Pinpoint the cell where the given text exists, returning its [X, Y] midpoint coordinate. 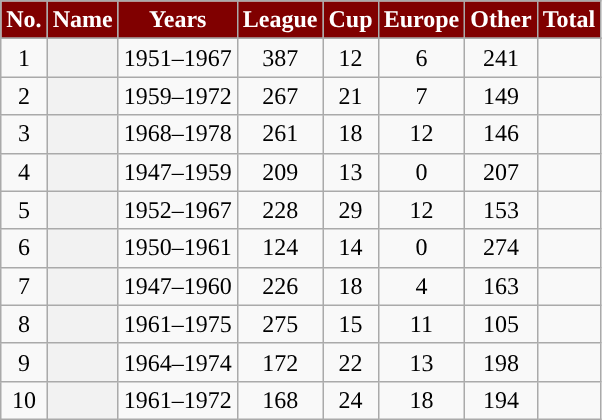
22 [350, 362]
1959–1972 [178, 96]
1 [24, 58]
Cup [350, 20]
146 [501, 134]
198 [501, 362]
226 [280, 286]
24 [350, 400]
1961–1972 [178, 400]
1947–1960 [178, 286]
274 [501, 248]
172 [280, 362]
Name [82, 20]
275 [280, 324]
124 [280, 248]
No. [24, 20]
228 [280, 210]
2 [24, 96]
1951–1967 [178, 58]
209 [280, 172]
1968–1978 [178, 134]
1952–1967 [178, 210]
168 [280, 400]
267 [280, 96]
League [280, 20]
163 [501, 286]
Years [178, 20]
15 [350, 324]
194 [501, 400]
3 [24, 134]
153 [501, 210]
11 [422, 324]
1961–1975 [178, 324]
1950–1961 [178, 248]
21 [350, 96]
29 [350, 210]
Europe [422, 20]
105 [501, 324]
Other [501, 20]
Total [569, 20]
1947–1959 [178, 172]
207 [501, 172]
149 [501, 96]
261 [280, 134]
14 [350, 248]
241 [501, 58]
10 [24, 400]
9 [24, 362]
387 [280, 58]
8 [24, 324]
1964–1974 [178, 362]
5 [24, 210]
